Search for the cell housing the specified text and yield its (x, y) center coordinate. 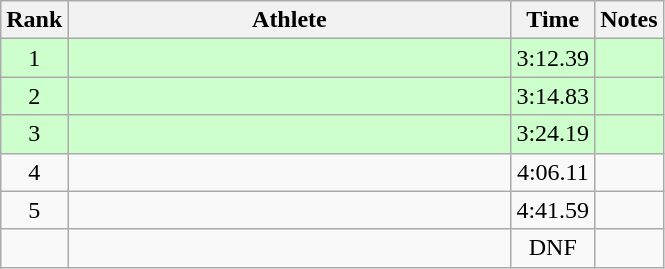
Rank (34, 20)
Notes (629, 20)
3:12.39 (553, 58)
3 (34, 134)
5 (34, 210)
3:24.19 (553, 134)
DNF (553, 248)
3:14.83 (553, 96)
4 (34, 172)
4:06.11 (553, 172)
Time (553, 20)
1 (34, 58)
2 (34, 96)
4:41.59 (553, 210)
Athlete (290, 20)
